Locate the cell with the specified text and output its [x, y] center coordinate. 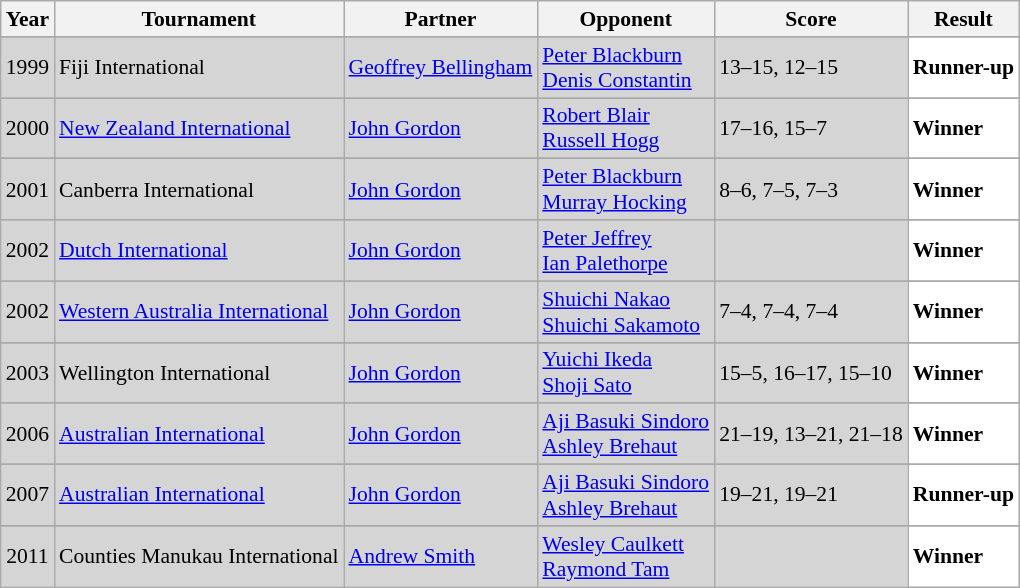
21–19, 13–21, 21–18 [811, 434]
Result [964, 19]
Yuichi Ikeda Shoji Sato [626, 372]
Opponent [626, 19]
Shuichi Nakao Shuichi Sakamoto [626, 312]
Western Australia International [199, 312]
New Zealand International [199, 128]
Fiji International [199, 68]
2001 [28, 190]
Peter Blackburn Denis Constantin [626, 68]
8–6, 7–5, 7–3 [811, 190]
Peter Blackburn Murray Hocking [626, 190]
Peter Jeffrey Ian Palethorpe [626, 250]
7–4, 7–4, 7–4 [811, 312]
Wesley Caulkett Raymond Tam [626, 556]
19–21, 19–21 [811, 496]
2007 [28, 496]
Tournament [199, 19]
Score [811, 19]
Year [28, 19]
Partner [441, 19]
Andrew Smith [441, 556]
Dutch International [199, 250]
13–15, 12–15 [811, 68]
15–5, 16–17, 15–10 [811, 372]
2006 [28, 434]
Canberra International [199, 190]
2003 [28, 372]
2000 [28, 128]
1999 [28, 68]
Wellington International [199, 372]
2011 [28, 556]
Robert Blair Russell Hogg [626, 128]
17–16, 15–7 [811, 128]
Counties Manukau International [199, 556]
Geoffrey Bellingham [441, 68]
